Determine the (X, Y) coordinate at the center of the cell enclosing the given text.  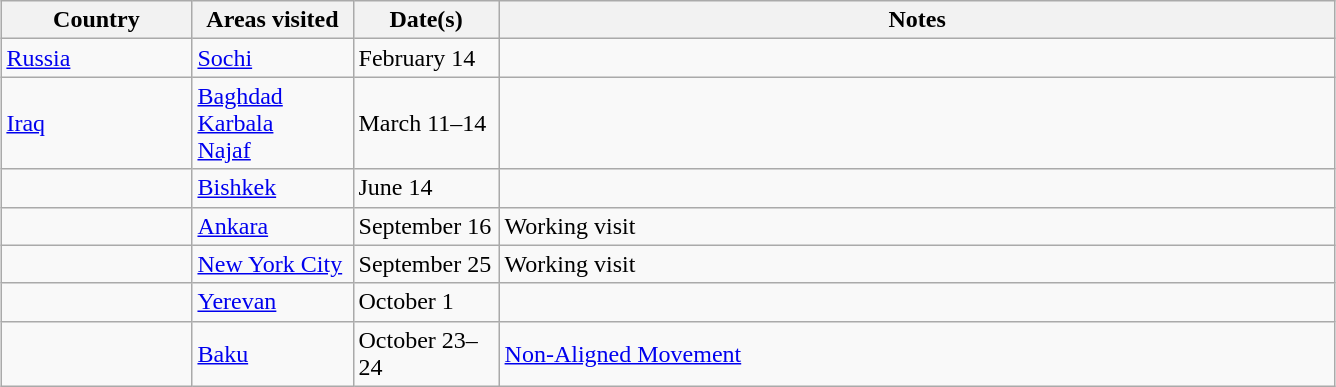
September 16 (426, 226)
Yerevan (272, 302)
Ankara (272, 226)
September 25 (426, 264)
Iraq (96, 123)
Baku (272, 354)
New York City (272, 264)
February 14 (426, 58)
March 11–14 (426, 123)
Notes (917, 20)
October 23–24 (426, 354)
June 14 (426, 188)
Country (96, 20)
Bishkek (272, 188)
Sochi (272, 58)
Areas visited (272, 20)
October 1 (426, 302)
Non-Aligned Movement (917, 354)
Date(s) (426, 20)
BaghdadKarbalaNajaf (272, 123)
Russia (96, 58)
